From the cell containing the given text, extract its center point as [x, y] coordinate. 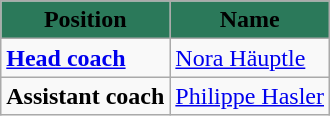
Nora Häuptle [250, 58]
Head coach [86, 58]
Philippe Hasler [250, 96]
Position [86, 20]
Name [250, 20]
Assistant coach [86, 96]
